Provide the (x, y) coordinate of the cell's center where the given text is located.  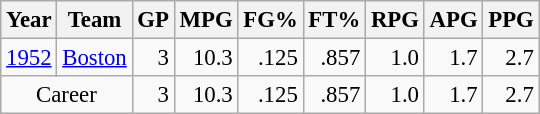
GP (153, 20)
1952 (29, 58)
FG% (270, 20)
Career (66, 95)
APG (454, 20)
FT% (334, 20)
RPG (396, 20)
Team (94, 20)
Year (29, 20)
PPG (511, 20)
Boston (94, 58)
MPG (206, 20)
